Detect which cell encompasses the target text, then output its (X, Y) center coordinate. 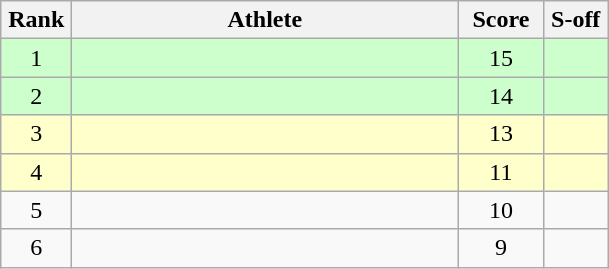
2 (36, 96)
S-off (576, 20)
1 (36, 58)
Rank (36, 20)
Score (501, 20)
15 (501, 58)
Athlete (265, 20)
13 (501, 134)
14 (501, 96)
9 (501, 248)
10 (501, 210)
6 (36, 248)
11 (501, 172)
3 (36, 134)
5 (36, 210)
4 (36, 172)
